Scan for the cell matching the given text and deliver its [x, y] coordinate at center. 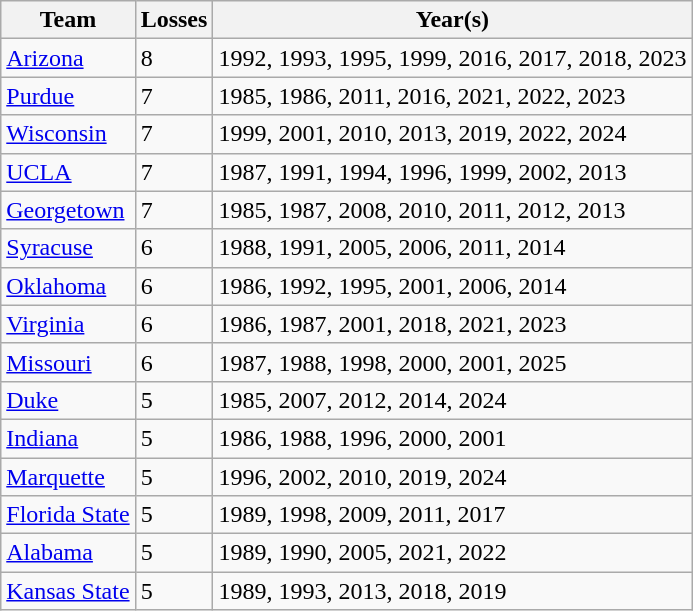
1996, 2002, 2010, 2019, 2024 [452, 477]
Losses [174, 20]
1986, 1988, 1996, 2000, 2001 [452, 438]
UCLA [68, 172]
Year(s) [452, 20]
Florida State [68, 515]
Team [68, 20]
Marquette [68, 477]
Purdue [68, 96]
Duke [68, 400]
1992, 1993, 1995, 1999, 2016, 2017, 2018, 2023 [452, 58]
1989, 1993, 2013, 2018, 2019 [452, 591]
Wisconsin [68, 134]
8 [174, 58]
Georgetown [68, 210]
Indiana [68, 438]
1987, 1988, 1998, 2000, 2001, 2025 [452, 362]
1988, 1991, 2005, 2006, 2011, 2014 [452, 248]
Kansas State [68, 591]
Alabama [68, 553]
1985, 2007, 2012, 2014, 2024 [452, 400]
1986, 1992, 1995, 2001, 2006, 2014 [452, 286]
1999, 2001, 2010, 2013, 2019, 2022, 2024 [452, 134]
Syracuse [68, 248]
Missouri [68, 362]
1989, 1990, 2005, 2021, 2022 [452, 553]
1985, 1986, 2011, 2016, 2021, 2022, 2023 [452, 96]
1986, 1987, 2001, 2018, 2021, 2023 [452, 324]
1989, 1998, 2009, 2011, 2017 [452, 515]
Oklahoma [68, 286]
1987, 1991, 1994, 1996, 1999, 2002, 2013 [452, 172]
1985, 1987, 2008, 2010, 2011, 2012, 2013 [452, 210]
Arizona [68, 58]
Virginia [68, 324]
